Capture the cell that displays the provided text and extract its (X, Y) central coordinate. 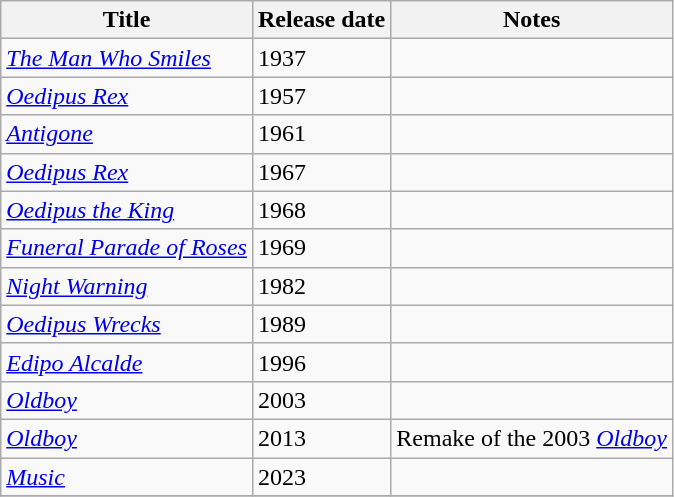
2003 (321, 400)
1982 (321, 286)
Music (127, 477)
2013 (321, 438)
The Man Who Smiles (127, 58)
Night Warning (127, 286)
Release date (321, 20)
Funeral Parade of Roses (127, 248)
1969 (321, 248)
2023 (321, 477)
1996 (321, 362)
Notes (532, 20)
Oedipus the King (127, 210)
Title (127, 20)
1961 (321, 134)
Antigone (127, 134)
Remake of the 2003 Oldboy (532, 438)
1968 (321, 210)
Oedipus Wrecks (127, 324)
1957 (321, 96)
1989 (321, 324)
Edipo Alcalde (127, 362)
1967 (321, 172)
1937 (321, 58)
